Detect which cell encompasses the target text, then output its [X, Y] center coordinate. 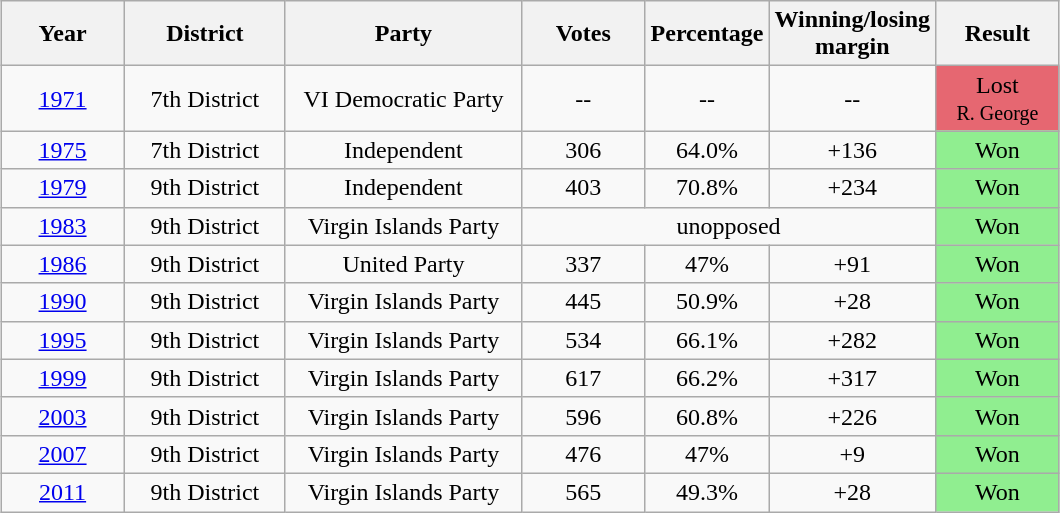
Party [403, 34]
+282 [852, 340]
70.8% [707, 188]
49.3% [707, 492]
1975 [63, 150]
District [204, 34]
476 [583, 454]
+226 [852, 416]
565 [583, 492]
617 [583, 378]
66.2% [707, 378]
1986 [63, 264]
2007 [63, 454]
+136 [852, 150]
337 [583, 264]
445 [583, 302]
306 [583, 150]
+317 [852, 378]
64.0% [707, 150]
1983 [63, 226]
2003 [63, 416]
1979 [63, 188]
1995 [63, 340]
Percentage [707, 34]
Votes [583, 34]
United Party [403, 264]
+91 [852, 264]
66.1% [707, 340]
596 [583, 416]
1971 [63, 98]
+9 [852, 454]
50.9% [707, 302]
VI Democratic Party [403, 98]
Result [998, 34]
Winning/losing margin [852, 34]
1990 [63, 302]
403 [583, 188]
1999 [63, 378]
60.8% [707, 416]
2011 [63, 492]
+234 [852, 188]
LostR. George [998, 98]
Year [63, 34]
unopposed [728, 226]
534 [583, 340]
